Provide the (x, y) coordinate of the cell's center where the given text is located.  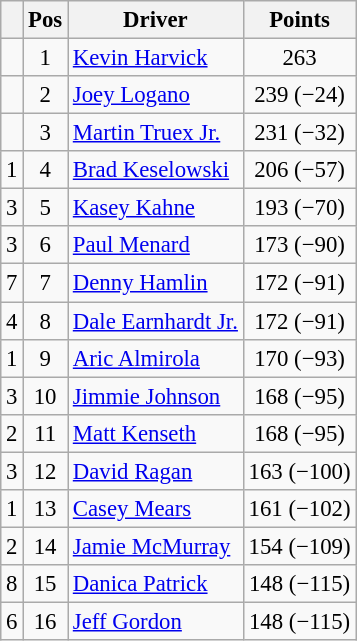
163 (−100) (300, 471)
239 (−24) (300, 95)
Joey Logano (156, 95)
14 (46, 546)
9 (46, 358)
16 (46, 621)
Matt Kenseth (156, 433)
231 (−32) (300, 133)
Aric Almirola (156, 358)
Pos (46, 20)
170 (−93) (300, 358)
206 (−57) (300, 170)
Denny Hamlin (156, 283)
David Ragan (156, 471)
10 (46, 396)
Brad Keselowski (156, 170)
13 (46, 509)
Driver (156, 20)
Casey Mears (156, 509)
193 (−70) (300, 208)
Dale Earnhardt Jr. (156, 321)
161 (−102) (300, 509)
263 (300, 58)
11 (46, 433)
173 (−90) (300, 245)
5 (46, 208)
Kasey Kahne (156, 208)
154 (−109) (300, 546)
Danica Patrick (156, 584)
Jimmie Johnson (156, 396)
Jamie McMurray (156, 546)
Paul Menard (156, 245)
Kevin Harvick (156, 58)
Points (300, 20)
Martin Truex Jr. (156, 133)
15 (46, 584)
12 (46, 471)
Jeff Gordon (156, 621)
